For the text-containing cell, return its midpoint in [X, Y] coordinate format. 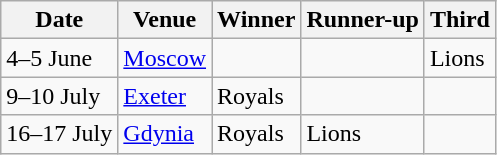
Third [460, 20]
Exeter [165, 96]
Date [60, 20]
Gdynia [165, 134]
Venue [165, 20]
9–10 July [60, 96]
Runner-up [363, 20]
4–5 June [60, 58]
Winner [256, 20]
16–17 July [60, 134]
Moscow [165, 58]
